Find where the given text appears and provide that cell's center as (X, Y) coordinate. 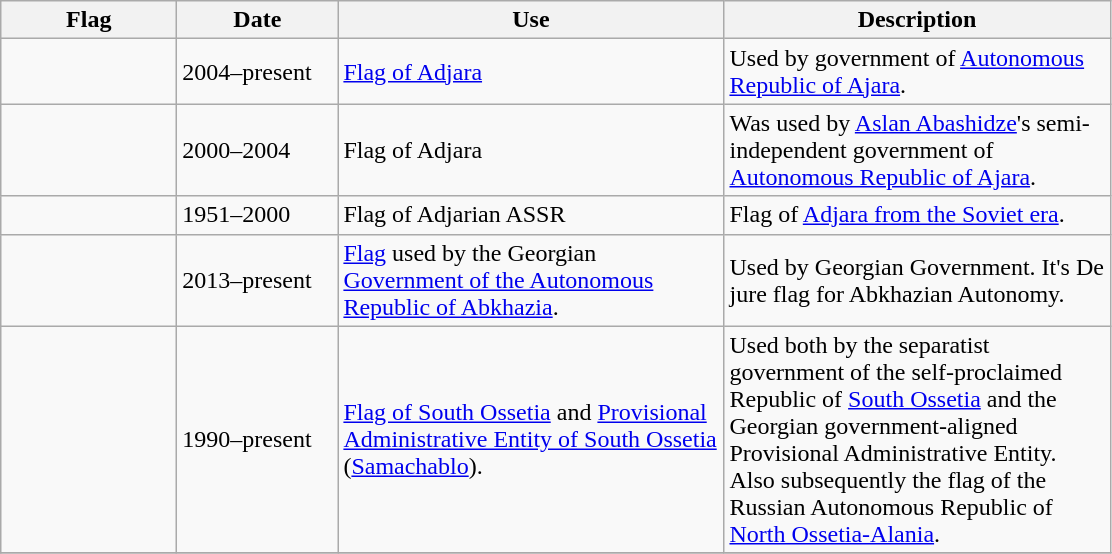
Used by Georgian Government. It's De jure flag for Abkhazian Autonomy. (917, 280)
Description (917, 20)
1951–2000 (258, 215)
Flag of Adjarian ASSR (531, 215)
Used by government of Autonomous Republic of Ajara. (917, 72)
Flag (89, 20)
Was used by Aslan Abashidze's semi-independent government of Autonomous Republic of Ajara. (917, 150)
2013–present (258, 280)
1990–present (258, 440)
2004–present (258, 72)
Flag used by the Georgian Government of the Autonomous Republic of Abkhazia. (531, 280)
Use (531, 20)
Date (258, 20)
Flag of Adjara from the Soviet era. (917, 215)
Flag of South Ossetia and Provisional Administrative Entity of South Ossetia (Samachablo). (531, 440)
2000–2004 (258, 150)
